Extract the (X, Y) coordinate from the center of the cell holding the provided text.  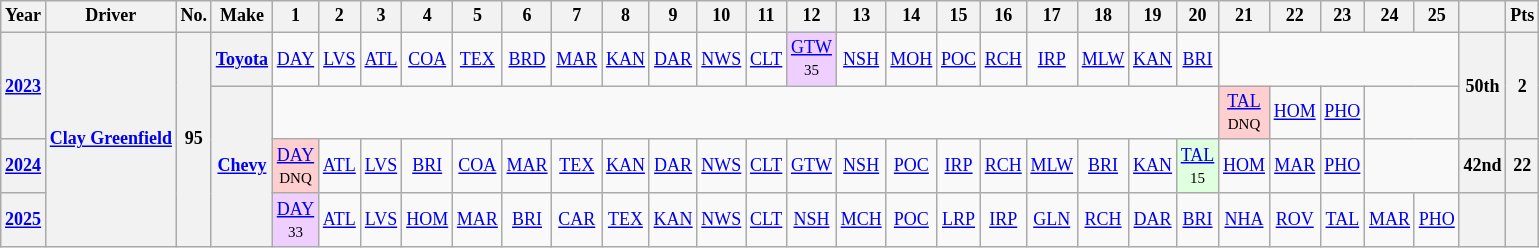
10 (722, 16)
12 (812, 16)
25 (1436, 16)
95 (194, 140)
GLN (1052, 220)
Year (24, 16)
MOH (912, 59)
42nd (1482, 166)
19 (1153, 16)
4 (428, 16)
3 (381, 16)
TALDNQ (1244, 113)
2023 (24, 86)
TAL15 (1197, 166)
Toyota (242, 59)
7 (577, 16)
2025 (24, 220)
50th (1482, 86)
MCH (861, 220)
LRP (959, 220)
BRD (527, 59)
Chevy (242, 166)
18 (1102, 16)
6 (527, 16)
DAYDNQ (295, 166)
DAY (295, 59)
11 (766, 16)
Pts (1522, 16)
9 (673, 16)
20 (1197, 16)
ROV (1294, 220)
21 (1244, 16)
Clay Greenfield (110, 140)
24 (1390, 16)
14 (912, 16)
8 (626, 16)
GTW (812, 166)
15 (959, 16)
NHA (1244, 220)
GTW35 (812, 59)
DAY33 (295, 220)
No. (194, 16)
17 (1052, 16)
16 (1003, 16)
Make (242, 16)
1 (295, 16)
23 (1342, 16)
CAR (577, 220)
Driver (110, 16)
5 (478, 16)
13 (861, 16)
2024 (24, 166)
TAL (1342, 220)
